Return [X, Y] of the center of cell containing provided text 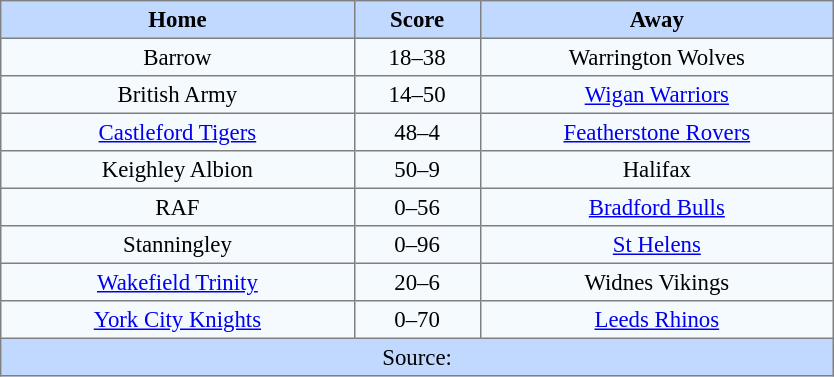
Wigan Warriors [656, 95]
Leeds Rhinos [656, 320]
Keighley Albion [178, 170]
Away [656, 20]
Widnes Vikings [656, 282]
Source: [418, 357]
0–70 [417, 320]
0–96 [417, 245]
St Helens [656, 245]
Wakefield Trinity [178, 282]
20–6 [417, 282]
British Army [178, 95]
Halifax [656, 170]
Castleford Tigers [178, 132]
50–9 [417, 170]
Barrow [178, 57]
0–56 [417, 207]
Featherstone Rovers [656, 132]
Home [178, 20]
RAF [178, 207]
14–50 [417, 95]
York City Knights [178, 320]
48–4 [417, 132]
18–38 [417, 57]
Score [417, 20]
Bradford Bulls [656, 207]
Warrington Wolves [656, 57]
Stanningley [178, 245]
